Detect which cell encompasses the target text, then output its (X, Y) center coordinate. 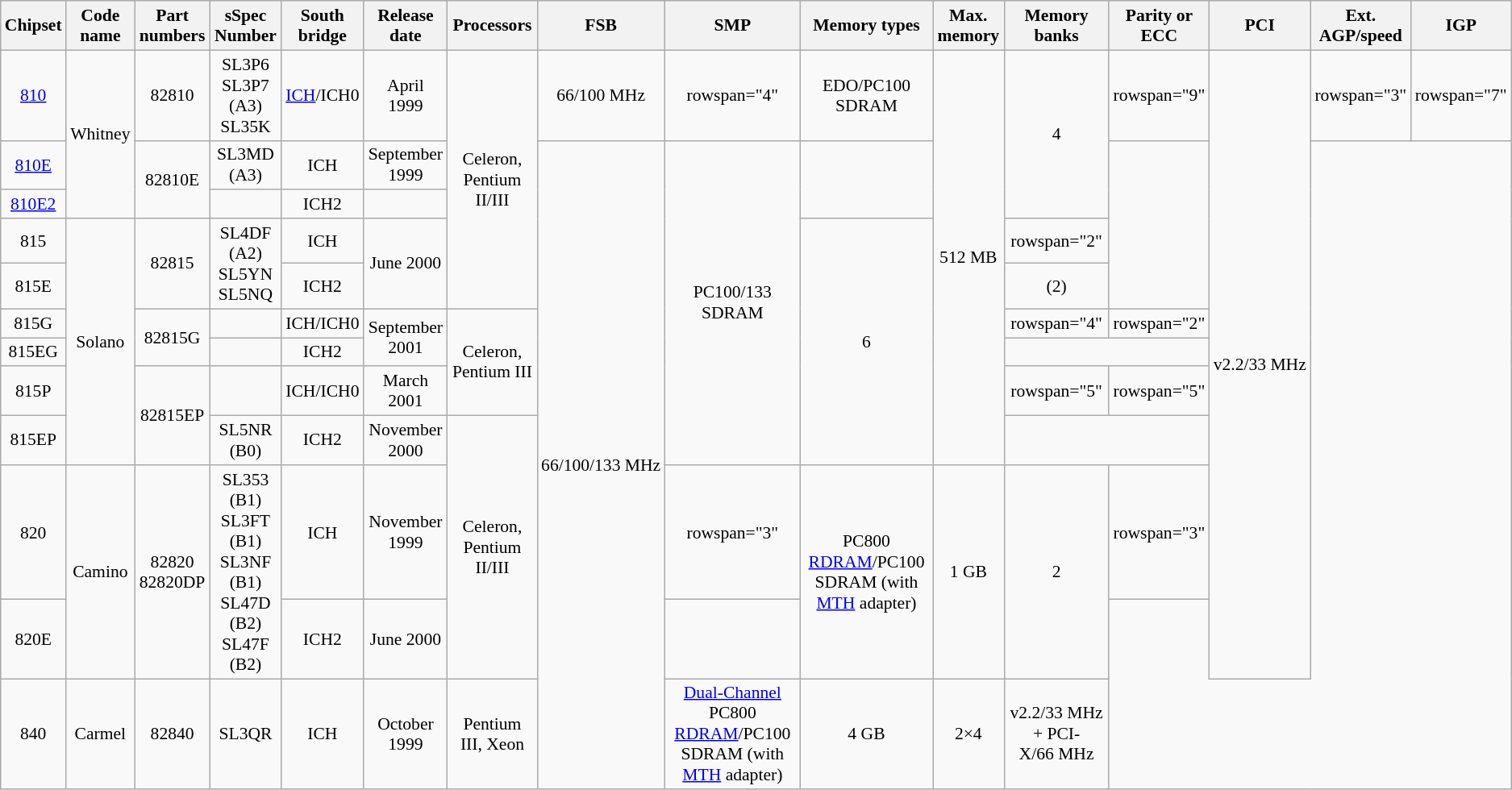
SL5NR (B0) (245, 440)
PCI (1260, 26)
Carmel (100, 734)
Code name (100, 26)
815G (34, 323)
Pentium III, Xeon (492, 734)
2 (1056, 572)
82810E (173, 179)
Celeron, Pentium III (492, 362)
Dual-Channel PC800 RDRAM/PC100 SDRAM (with MTH adapter) (732, 734)
Memory types (866, 26)
820E (34, 639)
March 2001 (406, 392)
810 (34, 95)
South bridge (323, 26)
4 (1056, 134)
IGP (1461, 26)
October 1999 (406, 734)
Camino (100, 572)
815P (34, 392)
82840 (173, 734)
66/100 MHz (601, 95)
September 2001 (406, 337)
v2.2/33 MHz + PCI-X/66 MHz (1056, 734)
SL3P6SL3P7 (A3)SL35K (245, 95)
SL3MD (A3) (245, 164)
82810 (173, 95)
rowspan="9" (1159, 95)
September 1999 (406, 164)
v2.2/33 MHz (1260, 364)
810E2 (34, 205)
Part numbers (173, 26)
815EG (34, 352)
82815G (173, 337)
82815EP (173, 416)
815E (34, 286)
66/100/133 MHz (601, 464)
810E (34, 164)
Release date (406, 26)
rowspan="7" (1461, 95)
Solano (100, 342)
4 GB (866, 734)
April 1999 (406, 95)
8282082820DP (173, 572)
Whitney (100, 134)
SMP (732, 26)
FSB (601, 26)
EDO/PC100 SDRAM (866, 95)
November 2000 (406, 440)
Chipset (34, 26)
PC800 RDRAM/PC100 SDRAM (with MTH adapter) (866, 572)
SL3QR (245, 734)
(2) (1056, 286)
SL353 (B1)SL3FT (B1)SL3NF (B1)SL47D (B2)SL47F (B2) (245, 572)
SL4DF (A2)SL5YNSL5NQ (245, 264)
512 MB (968, 257)
1 GB (968, 572)
sSpec Number (245, 26)
Memory banks (1056, 26)
Processors (492, 26)
6 (866, 342)
815 (34, 241)
82815 (173, 264)
Ext. AGP/speed (1361, 26)
November 1999 (406, 532)
2×4 (968, 734)
820 (34, 532)
Parity or ECC (1159, 26)
Max. memory (968, 26)
840 (34, 734)
815EP (34, 440)
PC100/133 SDRAM (732, 302)
